Locate the cell with the specified text and output its (x, y) center coordinate. 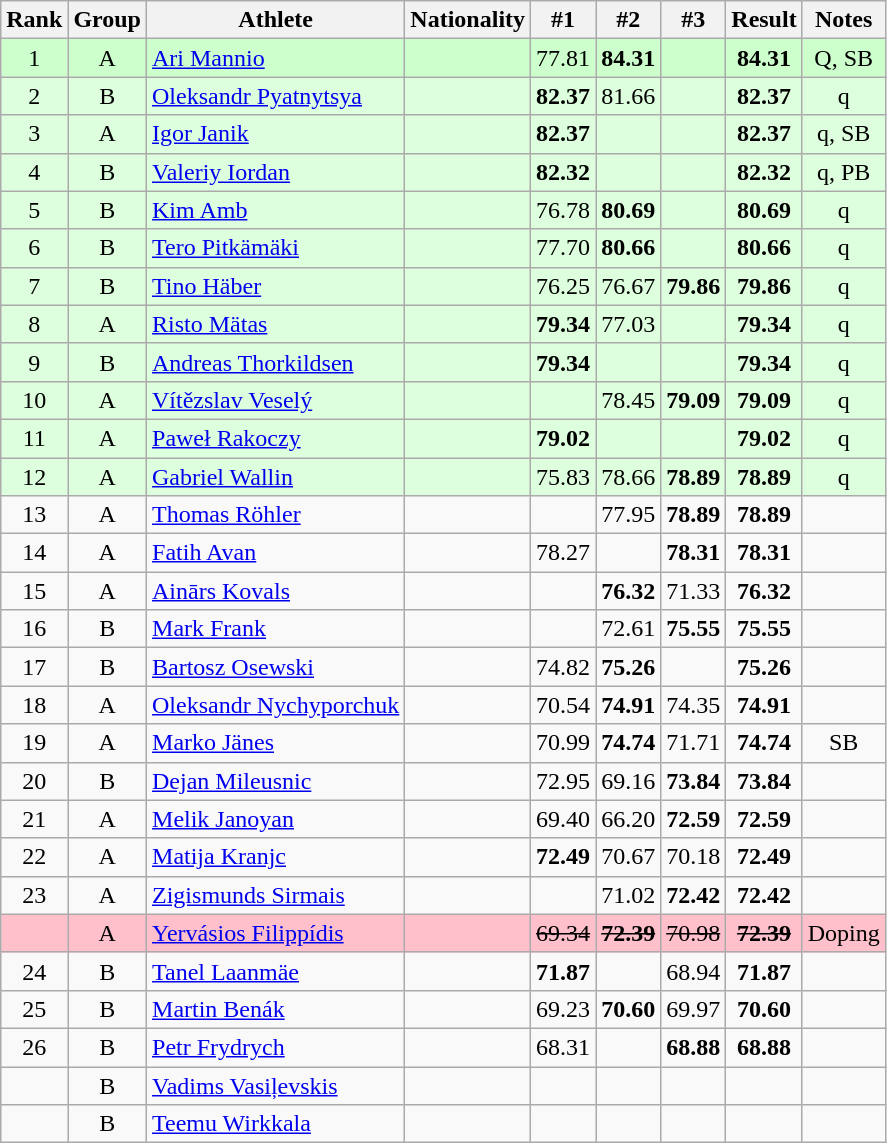
7 (34, 286)
71.33 (694, 591)
70.99 (564, 743)
Doping (844, 933)
6 (34, 248)
9 (34, 362)
4 (34, 172)
70.98 (694, 933)
Matija Kranjc (276, 857)
Paweł Rakoczy (276, 438)
69.16 (628, 781)
10 (34, 400)
17 (34, 667)
Bartosz Osewski (276, 667)
16 (34, 629)
Teemu Wirkkala (276, 1124)
68.31 (564, 1047)
Nationality (468, 20)
78.27 (564, 553)
Vítězslav Veselý (276, 400)
20 (34, 781)
Group (108, 20)
Melik Janoyan (276, 819)
25 (34, 1009)
77.03 (628, 324)
70.18 (694, 857)
Kim Amb (276, 210)
81.66 (628, 96)
77.81 (564, 58)
Rank (34, 20)
#2 (628, 20)
Notes (844, 20)
Athlete (276, 20)
13 (34, 515)
75.83 (564, 477)
Martin Benák (276, 1009)
15 (34, 591)
q, PB (844, 172)
Fatih Avan (276, 553)
Ainārs Kovals (276, 591)
Oleksandr Pyatnytsya (276, 96)
66.20 (628, 819)
2 (34, 96)
76.25 (564, 286)
Igor Janik (276, 134)
Yervásios Filippídis (276, 933)
Ari Mannio (276, 58)
78.45 (628, 400)
18 (34, 705)
8 (34, 324)
Tanel Laanmäe (276, 971)
76.67 (628, 286)
76.78 (564, 210)
5 (34, 210)
#1 (564, 20)
Valeriy Iordan (276, 172)
Thomas Röhler (276, 515)
1 (34, 58)
74.82 (564, 667)
Petr Frydrych (276, 1047)
Marko Jänes (276, 743)
q, SB (844, 134)
74.35 (694, 705)
69.97 (694, 1009)
Gabriel Wallin (276, 477)
72.95 (564, 781)
19 (34, 743)
Zigismunds Sirmais (276, 895)
71.02 (628, 895)
Tero Pitkämäki (276, 248)
70.67 (628, 857)
69.40 (564, 819)
69.23 (564, 1009)
72.61 (628, 629)
Vadims Vasiļevskis (276, 1085)
Risto Mätas (276, 324)
Tino Häber (276, 286)
12 (34, 477)
Mark Frank (276, 629)
71.71 (694, 743)
77.70 (564, 248)
78.66 (628, 477)
Result (764, 20)
14 (34, 553)
Oleksandr Nychyporchuk (276, 705)
69.34 (564, 933)
Q, SB (844, 58)
Andreas Thorkildsen (276, 362)
SB (844, 743)
#3 (694, 20)
11 (34, 438)
23 (34, 895)
22 (34, 857)
24 (34, 971)
68.94 (694, 971)
70.54 (564, 705)
77.95 (628, 515)
Dejan Mileusnic (276, 781)
26 (34, 1047)
3 (34, 134)
21 (34, 819)
